Return (x, y) of the center of cell containing provided text 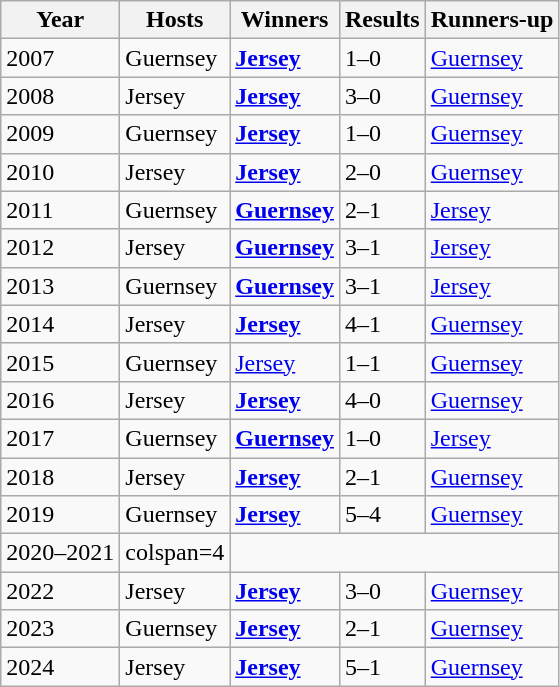
2008 (60, 96)
2023 (60, 629)
2007 (60, 58)
4–0 (382, 400)
2015 (60, 362)
1–1 (382, 362)
2009 (60, 134)
2014 (60, 324)
4–1 (382, 324)
Winners (285, 20)
2011 (60, 210)
Results (382, 20)
2010 (60, 172)
Runners-up (492, 20)
colspan=4 (175, 553)
2018 (60, 477)
5–1 (382, 667)
Year (60, 20)
2017 (60, 438)
2020–2021 (60, 553)
2013 (60, 286)
5–4 (382, 515)
Hosts (175, 20)
2024 (60, 667)
2–0 (382, 172)
2022 (60, 591)
2016 (60, 400)
2019 (60, 515)
2012 (60, 248)
